Capture the cell that displays the provided text and extract its (x, y) central coordinate. 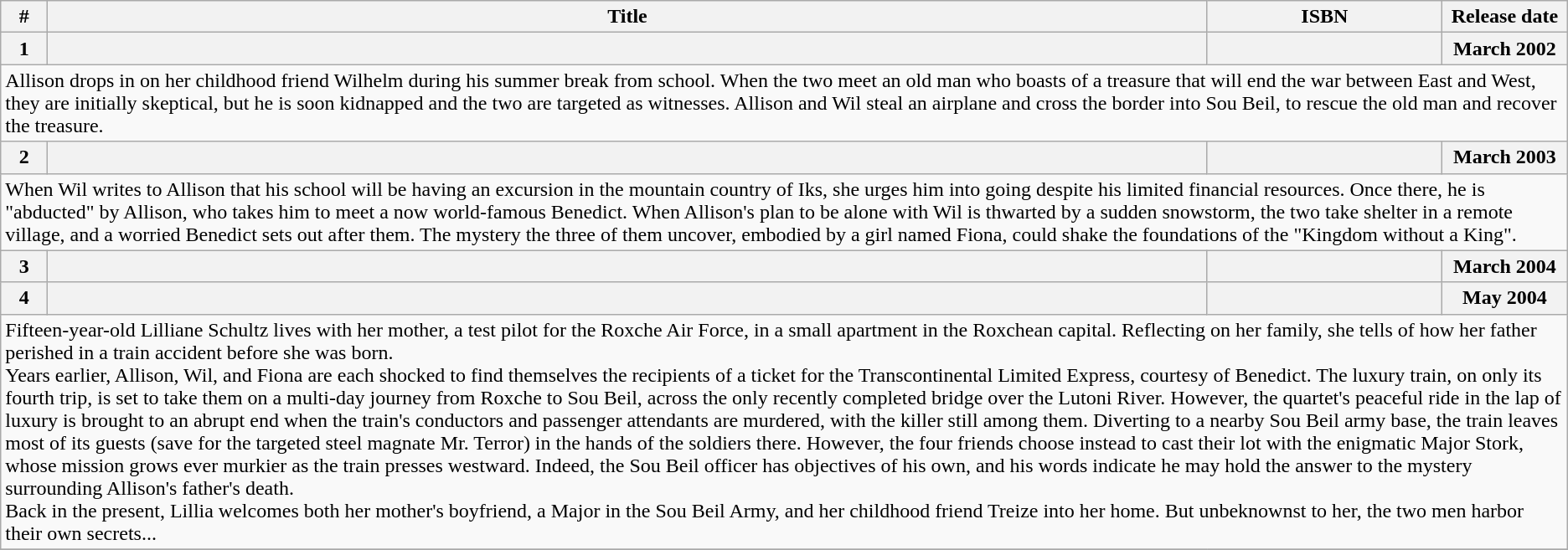
4 (24, 298)
3 (24, 266)
Release date (1505, 17)
May 2004 (1505, 298)
March 2002 (1505, 49)
# (24, 17)
ISBN (1325, 17)
March 2004 (1505, 266)
March 2003 (1505, 157)
2 (24, 157)
Title (627, 17)
1 (24, 49)
